Return the (X, Y) coordinate for the center point of the cell that contains the specified text.  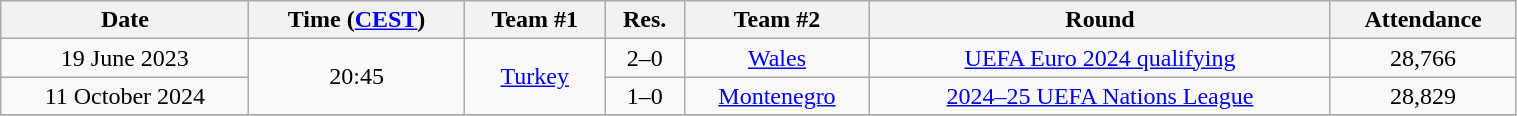
Team #2 (777, 20)
Wales (777, 58)
UEFA Euro 2024 qualifying (1100, 58)
Res. (644, 20)
Attendance (1423, 20)
Time (CEST) (356, 20)
2024–25 UEFA Nations League (1100, 96)
Team #1 (534, 20)
20:45 (356, 77)
Montenegro (777, 96)
11 October 2024 (125, 96)
1–0 (644, 96)
28,829 (1423, 96)
Date (125, 20)
28,766 (1423, 58)
Round (1100, 20)
19 June 2023 (125, 58)
2–0 (644, 58)
Turkey (534, 77)
